Detect which cell encompasses the target text, then output its (X, Y) center coordinate. 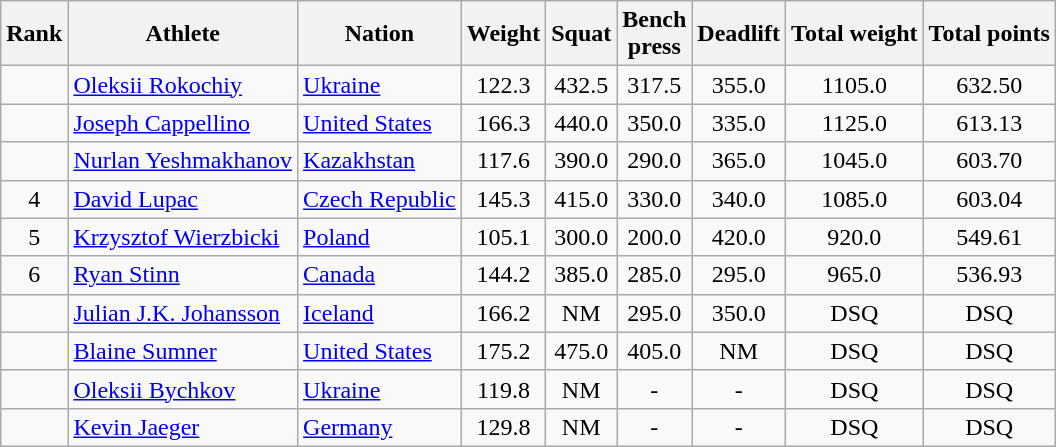
166.2 (503, 313)
Kevin Jaeger (183, 427)
Nurlan Yeshmakhanov (183, 161)
285.0 (654, 275)
536.93 (989, 275)
122.3 (503, 85)
632.50 (989, 85)
Oleksii Bychkov (183, 389)
300.0 (582, 237)
175.2 (503, 351)
Benchpress (654, 34)
Germany (380, 427)
166.3 (503, 123)
385.0 (582, 275)
Athlete (183, 34)
Julian J.K. Johansson (183, 313)
105.1 (503, 237)
330.0 (654, 199)
Iceland (380, 313)
Oleksii Rokochiy (183, 85)
335.0 (739, 123)
Squat (582, 34)
432.5 (582, 85)
405.0 (654, 351)
965.0 (855, 275)
200.0 (654, 237)
Deadlift (739, 34)
365.0 (739, 161)
440.0 (582, 123)
Ryan Stinn (183, 275)
415.0 (582, 199)
920.0 (855, 237)
613.13 (989, 123)
1085.0 (855, 199)
6 (34, 275)
119.8 (503, 389)
Poland (380, 237)
1045.0 (855, 161)
Blaine Sumner (183, 351)
129.8 (503, 427)
David Lupac (183, 199)
Czech Republic (380, 199)
Total points (989, 34)
317.5 (654, 85)
Weight (503, 34)
1105.0 (855, 85)
Rank (34, 34)
Krzysztof Wierzbicki (183, 237)
475.0 (582, 351)
Canada (380, 275)
549.61 (989, 237)
145.3 (503, 199)
390.0 (582, 161)
340.0 (739, 199)
117.6 (503, 161)
144.2 (503, 275)
Kazakhstan (380, 161)
603.04 (989, 199)
Nation (380, 34)
603.70 (989, 161)
290.0 (654, 161)
420.0 (739, 237)
Joseph Cappellino (183, 123)
5 (34, 237)
1125.0 (855, 123)
Total weight (855, 34)
4 (34, 199)
355.0 (739, 85)
